Capture the cell that displays the provided text and extract its (x, y) central coordinate. 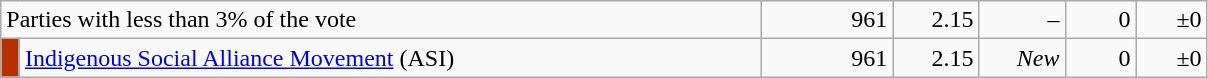
New (1022, 58)
Indigenous Social Alliance Movement (ASI) (390, 58)
Parties with less than 3% of the vote (382, 20)
– (1022, 20)
